Locate the cell with the specified text and output its [X, Y] center coordinate. 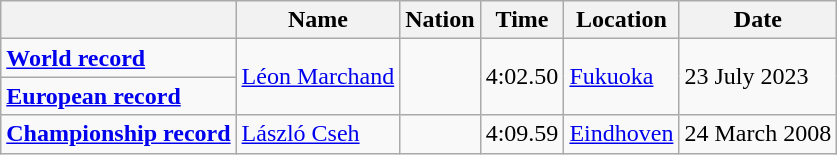
European record [118, 96]
László Cseh [318, 134]
Eindhoven [622, 134]
Time [522, 20]
4:09.59 [522, 134]
Nation [440, 20]
Name [318, 20]
World record [118, 58]
24 March 2008 [758, 134]
Location [622, 20]
Championship record [118, 134]
Léon Marchand [318, 77]
Fukuoka [622, 77]
23 July 2023 [758, 77]
4:02.50 [522, 77]
Date [758, 20]
